Return the [X, Y] coordinate for the center point of the cell that contains the specified text.  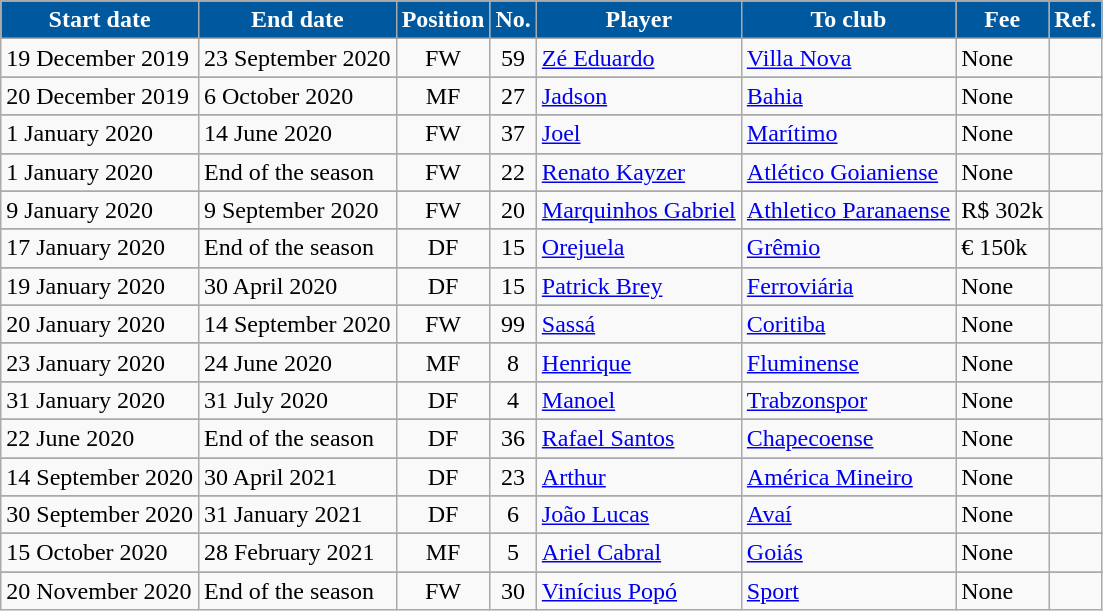
31 January 2021 [297, 515]
15 October 2020 [100, 553]
João Lucas [638, 515]
17 January 2020 [100, 248]
8 [513, 362]
20 November 2020 [100, 591]
20 December 2019 [100, 96]
Villa Nova [848, 58]
Orejuela [638, 248]
Grêmio [848, 248]
28 February 2021 [297, 553]
Avaí [848, 515]
Jadson [638, 96]
Fee [1002, 20]
Arthur [638, 477]
Joel [638, 134]
Vinícius Popó [638, 591]
Ariel Cabral [638, 553]
Ferroviária [848, 286]
4 [513, 400]
30 April 2020 [297, 286]
30 April 2021 [297, 477]
€ 150k [1002, 248]
99 [513, 324]
20 [513, 210]
Rafael Santos [638, 438]
9 September 2020 [297, 210]
Sassá [638, 324]
Athletico Paranaense [848, 210]
37 [513, 134]
Ref. [1076, 20]
End date [297, 20]
23 September 2020 [297, 58]
19 December 2019 [100, 58]
Goiás [848, 553]
30 [513, 591]
20 January 2020 [100, 324]
Bahia [848, 96]
Coritiba [848, 324]
24 June 2020 [297, 362]
31 July 2020 [297, 400]
To club [848, 20]
Marítimo [848, 134]
Start date [100, 20]
23 [513, 477]
31 January 2020 [100, 400]
Player [638, 20]
36 [513, 438]
Henrique [638, 362]
22 [513, 172]
30 September 2020 [100, 515]
Trabzonspor [848, 400]
Sport [848, 591]
5 [513, 553]
No. [513, 20]
59 [513, 58]
América Mineiro [848, 477]
6 October 2020 [297, 96]
Marquinhos Gabriel [638, 210]
Manoel [638, 400]
27 [513, 96]
19 January 2020 [100, 286]
Renato Kayzer [638, 172]
14 June 2020 [297, 134]
6 [513, 515]
Position [443, 20]
22 June 2020 [100, 438]
Zé Eduardo [638, 58]
Chapecoense [848, 438]
9 January 2020 [100, 210]
Atlético Goianiense [848, 172]
Patrick Brey [638, 286]
Fluminense [848, 362]
23 January 2020 [100, 362]
R$ 302k [1002, 210]
